Identify which cell holds the provided text, then report its [X, Y] central coordinate. 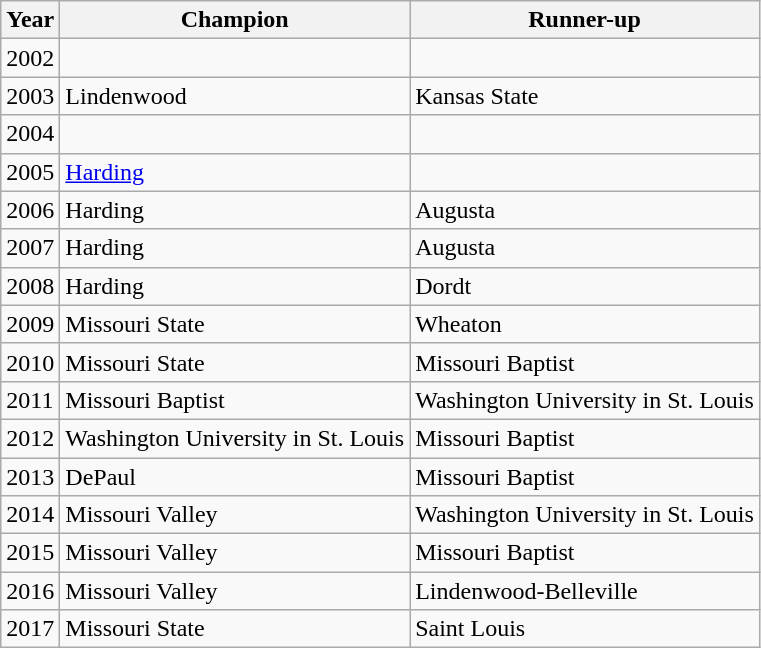
2014 [30, 515]
2012 [30, 438]
2009 [30, 324]
DePaul [235, 477]
2006 [30, 210]
2016 [30, 591]
Dordt [585, 286]
2013 [30, 477]
2008 [30, 286]
2015 [30, 553]
Wheaton [585, 324]
Lindenwood [235, 96]
Kansas State [585, 96]
2002 [30, 58]
Runner-up [585, 20]
2004 [30, 134]
2003 [30, 96]
Saint Louis [585, 629]
2017 [30, 629]
Lindenwood-Belleville [585, 591]
2007 [30, 248]
Champion [235, 20]
2005 [30, 172]
Year [30, 20]
2011 [30, 400]
2010 [30, 362]
